For the text-containing cell, return its midpoint in (x, y) coordinate format. 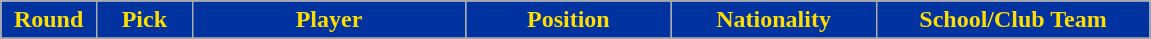
School/Club Team (1013, 20)
Player (329, 20)
Pick (144, 20)
Position (568, 20)
Round (49, 20)
Nationality (774, 20)
